Detect which cell encompasses the target text, then output its (x, y) center coordinate. 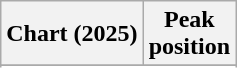
Chart (2025) (72, 34)
Peakposition (189, 34)
